Locate the cell with the specified text and output its (x, y) center coordinate. 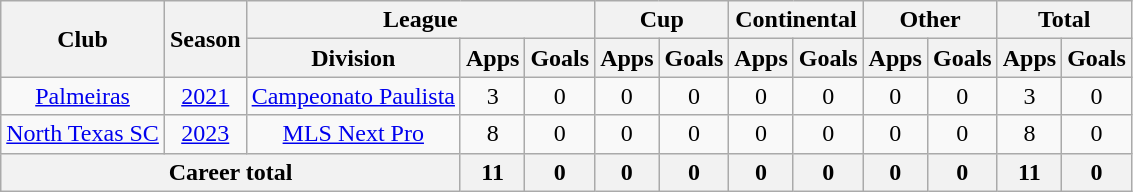
Club (83, 39)
Continental (796, 20)
Cup (662, 20)
North Texas SC (83, 134)
Division (353, 58)
Season (205, 39)
Career total (231, 172)
Other (930, 20)
League (420, 20)
Campeonato Paulista (353, 96)
2023 (205, 134)
2021 (205, 96)
Total (1064, 20)
MLS Next Pro (353, 134)
Palmeiras (83, 96)
